Find where the given text appears and provide that cell's center as (X, Y) coordinate. 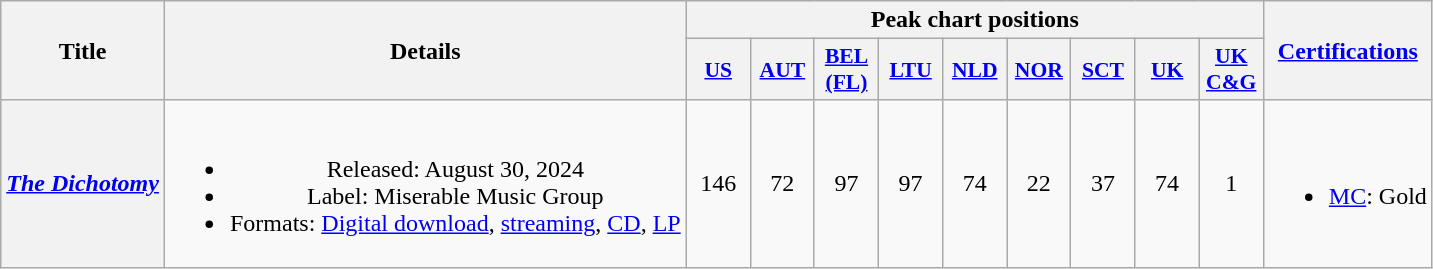
UK (1167, 70)
AUT (782, 70)
NOR (1039, 70)
US (718, 70)
NLD (975, 70)
1 (1231, 184)
22 (1039, 184)
Released: August 30, 2024Label: Miserable Music GroupFormats: Digital download, streaming, CD, LP (425, 184)
Title (83, 50)
LTU (911, 70)
Peak chart positions (974, 20)
UKC&G (1231, 70)
BEL(FL) (846, 70)
MC: Gold (1348, 184)
Details (425, 50)
72 (782, 184)
Certifications (1348, 50)
37 (1103, 184)
SCT (1103, 70)
The Dichotomy (83, 184)
146 (718, 184)
